Determine the (X, Y) coordinate at the center of the cell enclosing the given text.  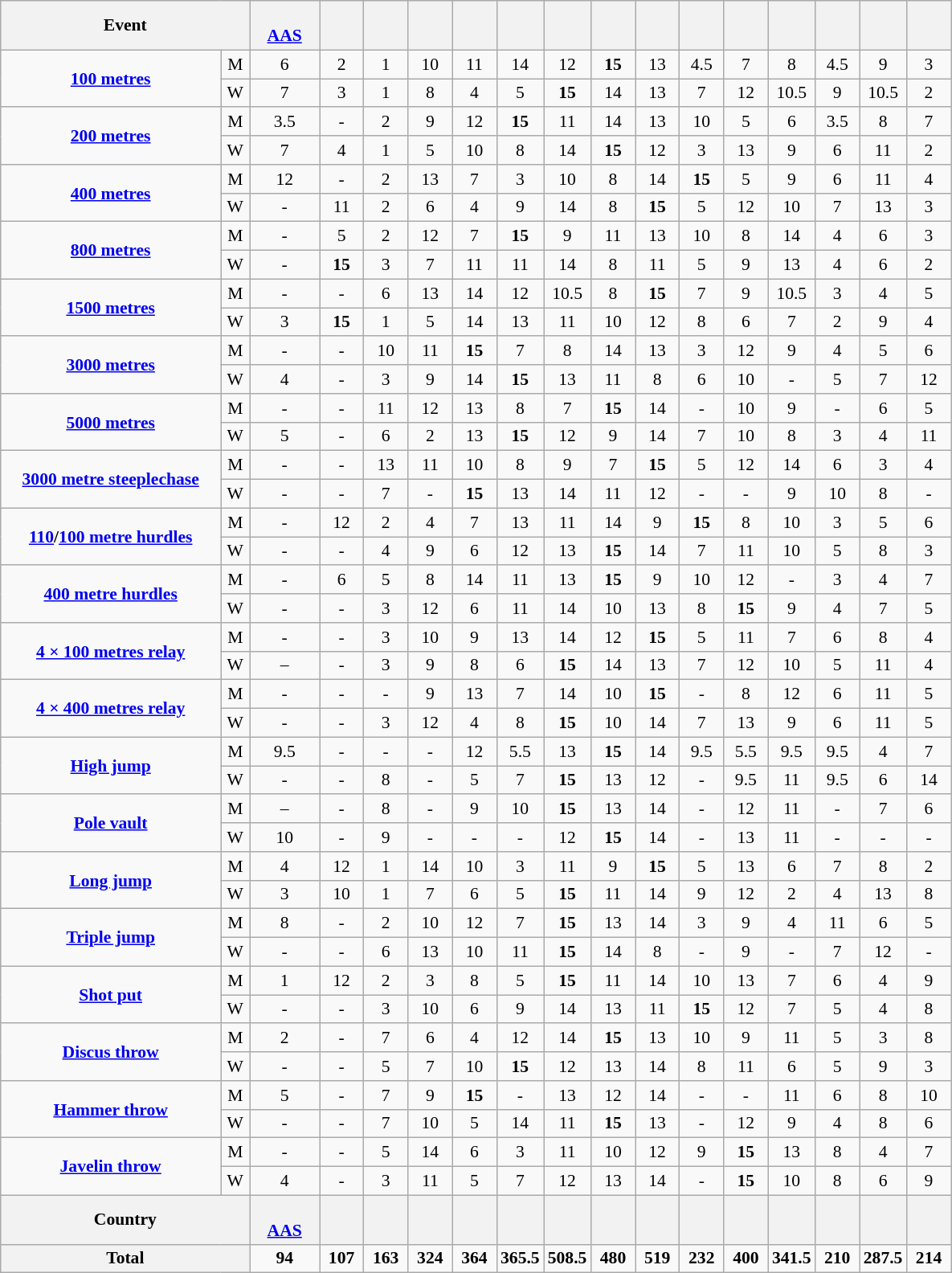
High jump (111, 765)
110/100 metre hurdles (111, 537)
210 (837, 1259)
4 × 400 metres relay (111, 709)
1500 metres (111, 307)
Event (125, 26)
287.5 (884, 1259)
480 (612, 1259)
107 (342, 1259)
Shot put (111, 995)
Discus throw (111, 1053)
200 metres (111, 137)
100 metres (111, 79)
324 (431, 1259)
Pole vault (111, 823)
Long jump (111, 881)
3000 metres (111, 365)
94 (284, 1259)
214 (929, 1259)
519 (657, 1259)
800 metres (111, 251)
508.5 (567, 1259)
232 (702, 1259)
341.5 (792, 1259)
3000 metre steeplechase (111, 479)
400 metres (111, 193)
Javelin throw (111, 1167)
Total (125, 1259)
4 × 100 metres relay (111, 651)
364 (474, 1259)
Triple jump (111, 937)
163 (386, 1259)
400 (746, 1259)
Country (125, 1220)
400 metre hurdles (111, 595)
5000 metres (111, 423)
365.5 (521, 1259)
Hammer throw (111, 1109)
